For the text-containing cell, return its midpoint in (x, y) coordinate format. 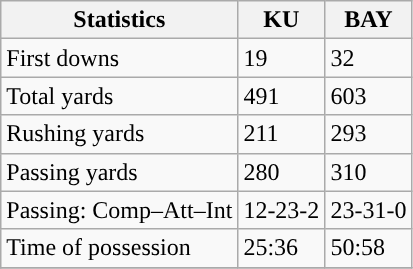
Time of possession (120, 248)
25:36 (282, 248)
280 (282, 172)
310 (368, 172)
211 (282, 134)
603 (368, 96)
23-31-0 (368, 210)
Passing yards (120, 172)
Total yards (120, 96)
50:58 (368, 248)
KU (282, 20)
32 (368, 58)
19 (282, 58)
First downs (120, 58)
Statistics (120, 20)
BAY (368, 20)
491 (282, 96)
293 (368, 134)
12-23-2 (282, 210)
Rushing yards (120, 134)
Passing: Comp–Att–Int (120, 210)
